Pinpoint the cell where the given text exists, returning its (x, y) midpoint coordinate. 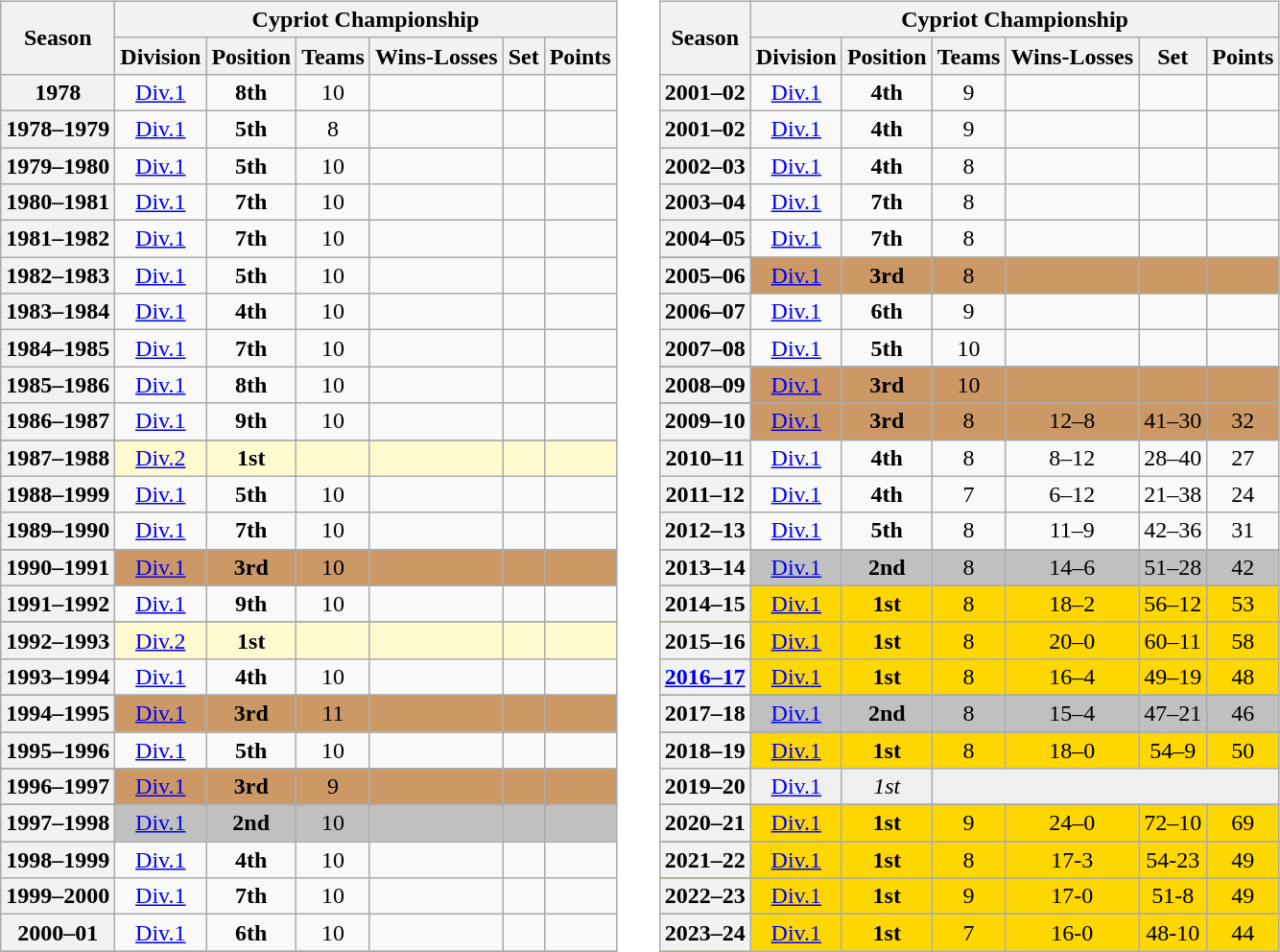
49–19 (1173, 677)
1978–1979 (58, 129)
8–12 (1073, 458)
47–21 (1173, 713)
1991–1992 (58, 604)
58 (1244, 640)
54-23 (1173, 860)
2022–23 (704, 896)
1983–1984 (58, 312)
24 (1244, 494)
1978 (58, 92)
2009–10 (704, 421)
21–38 (1173, 494)
1990–1991 (58, 567)
6–12 (1073, 494)
17-0 (1073, 896)
15–4 (1073, 713)
2016–17 (704, 677)
2005–06 (704, 275)
2018–19 (704, 750)
1994–1995 (58, 713)
41–30 (1173, 421)
28–40 (1173, 458)
2007–08 (704, 348)
16–4 (1073, 677)
14–6 (1073, 567)
1992–1993 (58, 640)
44 (1244, 933)
1988–1999 (58, 494)
42–36 (1173, 531)
50 (1244, 750)
51–28 (1173, 567)
31 (1244, 531)
1995–1996 (58, 750)
72–10 (1173, 823)
1989–1990 (58, 531)
69 (1244, 823)
2017–18 (704, 713)
1979–1980 (58, 166)
60–11 (1173, 640)
1985–1986 (58, 385)
12–8 (1073, 421)
2021–22 (704, 860)
20–0 (1073, 640)
46 (1244, 713)
2019–20 (704, 787)
1982–1983 (58, 275)
54–9 (1173, 750)
2023–24 (704, 933)
11–9 (1073, 531)
27 (1244, 458)
17-3 (1073, 860)
16-0 (1073, 933)
48-10 (1173, 933)
1998–1999 (58, 860)
1999–2000 (58, 896)
51-8 (1173, 896)
2003–04 (704, 202)
1996–1997 (58, 787)
2008–09 (704, 385)
2000–01 (58, 933)
1980–1981 (58, 202)
32 (1244, 421)
1997–1998 (58, 823)
2014–15 (704, 604)
2013–14 (704, 567)
1987–1988 (58, 458)
2010–11 (704, 458)
1993–1994 (58, 677)
2020–21 (704, 823)
56–12 (1173, 604)
48 (1244, 677)
1984–1985 (58, 348)
24–0 (1073, 823)
53 (1244, 604)
1981–1982 (58, 239)
2002–03 (704, 166)
1986–1987 (58, 421)
2012–13 (704, 531)
2004–05 (704, 239)
2015–16 (704, 640)
2006–07 (704, 312)
18–2 (1073, 604)
2011–12 (704, 494)
42 (1244, 567)
11 (334, 713)
18–0 (1073, 750)
